Capture the cell that displays the provided text and extract its [x, y] central coordinate. 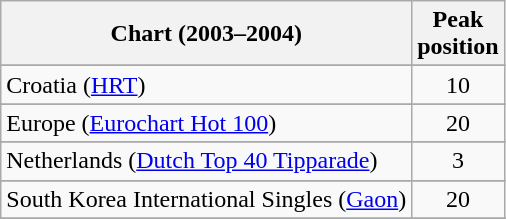
Peakposition [458, 34]
Netherlands (Dutch Top 40 Tipparade) [206, 161]
3 [458, 161]
Croatia (HRT) [206, 85]
Europe (Eurochart Hot 100) [206, 123]
10 [458, 85]
South Korea International Singles (Gaon) [206, 199]
Chart (2003–2004) [206, 34]
